For the text-containing cell, return its midpoint in (x, y) coordinate format. 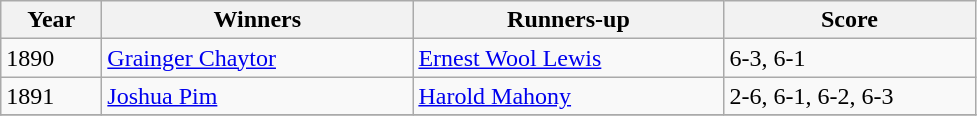
1890 (52, 58)
Harold Mahony (568, 96)
2-6, 6-1, 6-2, 6-3 (850, 96)
Ernest Wool Lewis (568, 58)
1891 (52, 96)
Score (850, 20)
Grainger Chaytor (258, 58)
Runners-up (568, 20)
Winners (258, 20)
Year (52, 20)
6-3, 6-1 (850, 58)
Joshua Pim (258, 96)
